Scan for the cell matching the given text and deliver its (x, y) coordinate at center. 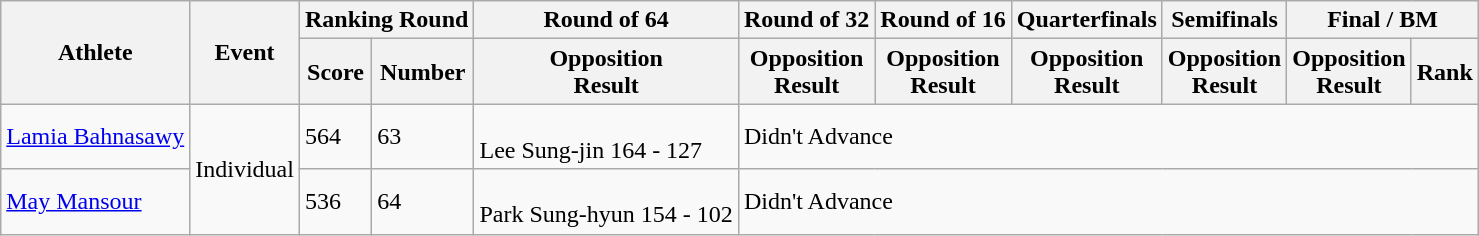
Individual (245, 169)
Round of 64 (606, 20)
63 (423, 136)
Lamia Bahnasawy (96, 136)
Athlete (96, 52)
Semifinals (1224, 20)
564 (335, 136)
May Mansour (96, 202)
Round of 16 (943, 20)
Quarterfinals (1086, 20)
64 (423, 202)
Final / BM (1383, 20)
Rank (1444, 72)
Score (335, 72)
Event (245, 52)
536 (335, 202)
Lee Sung-jin 164 - 127 (606, 136)
Number (423, 72)
Round of 32 (806, 20)
Ranking Round (386, 20)
Park Sung-hyun 154 - 102 (606, 202)
